Search for the cell housing the specified text and yield its (x, y) center coordinate. 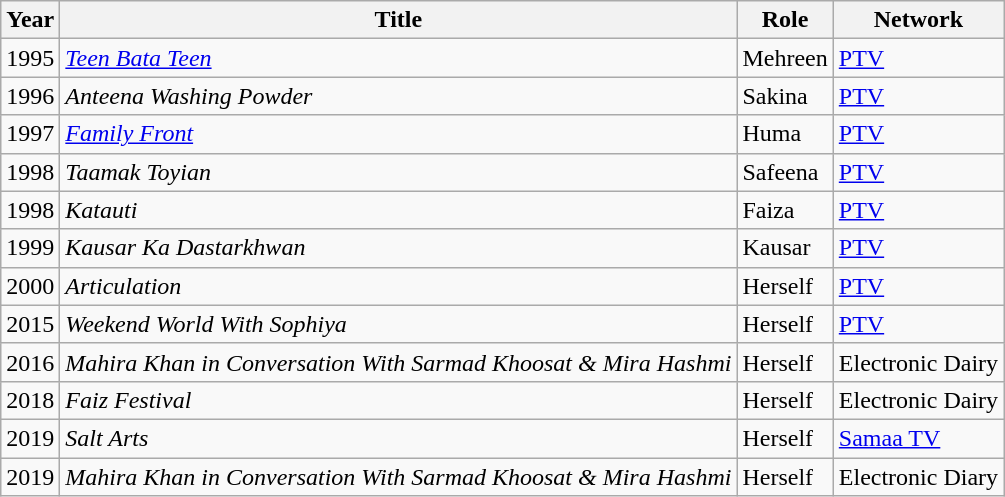
1997 (30, 134)
Anteena Washing Powder (398, 96)
1999 (30, 248)
Samaa TV (918, 438)
Safeena (785, 172)
1996 (30, 96)
2015 (30, 324)
Taamak Toyian (398, 172)
Title (398, 20)
2018 (30, 400)
Network (918, 20)
Kausar (785, 248)
Katauti (398, 210)
Teen Bata Teen (398, 58)
Mehreen (785, 58)
Faiz Festival (398, 400)
Electronic Diary (918, 477)
Salt Arts (398, 438)
Huma (785, 134)
2016 (30, 362)
Kausar Ka Dastarkhwan (398, 248)
1995 (30, 58)
Sakina (785, 96)
Articulation (398, 286)
Year (30, 20)
Role (785, 20)
Family Front (398, 134)
Weekend World With Sophiya (398, 324)
Faiza (785, 210)
2000 (30, 286)
